Extract the [X, Y] coordinate from the center of the cell holding the provided text.  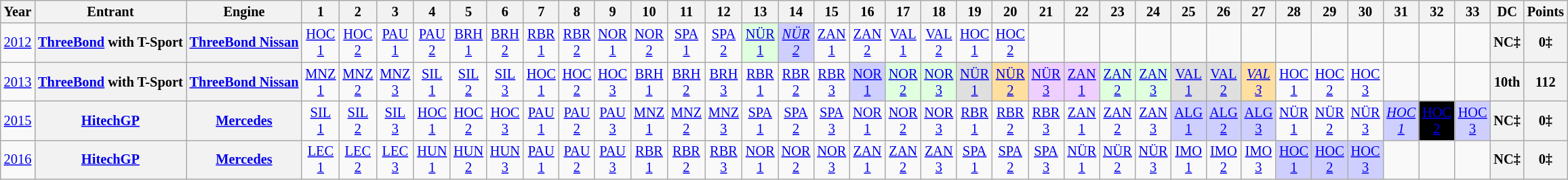
ALG2 [1224, 120]
10th [1508, 82]
DC [1508, 12]
IMO3 [1259, 160]
29 [1330, 12]
Entrant [110, 12]
27 [1259, 12]
Points [1546, 12]
30 [1365, 12]
Engine [244, 12]
9 [613, 12]
17 [903, 12]
28 [1293, 12]
21 [1047, 12]
IMO2 [1224, 160]
8 [578, 12]
2 [358, 12]
4 [432, 12]
112 [1546, 82]
BRH3 [724, 82]
31 [1401, 12]
32 [1437, 12]
18 [940, 12]
2015 [18, 120]
5 [468, 12]
HUN2 [468, 160]
2012 [18, 43]
HUN3 [505, 160]
11 [686, 12]
3 [395, 12]
LEC3 [395, 160]
ALG1 [1188, 120]
Year [18, 12]
24 [1154, 12]
VAL3 [1259, 82]
1 [320, 12]
LEC1 [320, 160]
15 [831, 12]
16 [868, 12]
2016 [18, 160]
IMO1 [1188, 160]
23 [1117, 12]
19 [975, 12]
7 [541, 12]
12 [724, 12]
26 [1224, 12]
ALG3 [1259, 120]
LEC2 [358, 160]
22 [1082, 12]
HUN1 [432, 160]
6 [505, 12]
25 [1188, 12]
10 [649, 12]
13 [761, 12]
33 [1472, 12]
2013 [18, 82]
20 [1010, 12]
14 [796, 12]
